For the text-containing cell, return its midpoint in [X, Y] coordinate format. 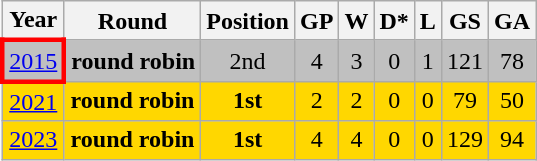
2021 [33, 101]
GP [316, 21]
129 [464, 140]
GA [512, 21]
Year [33, 21]
121 [464, 60]
50 [512, 101]
3 [356, 60]
D* [394, 21]
2nd [248, 60]
79 [464, 101]
94 [512, 140]
2023 [33, 140]
1 [428, 60]
GS [464, 21]
W [356, 21]
Round [132, 21]
2015 [33, 60]
78 [512, 60]
Position [248, 21]
L [428, 21]
